Find where the given text appears and provide that cell's center as (X, Y) coordinate. 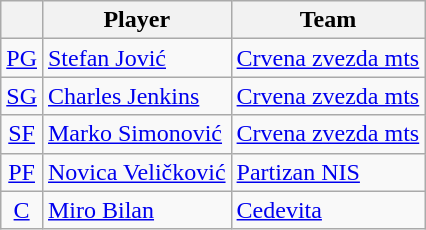
Cedevita (328, 210)
Marko Simonović (136, 134)
Miro Bilan (136, 210)
PF (22, 172)
Stefan Jović (136, 58)
Player (136, 20)
C (22, 210)
PG (22, 58)
SG (22, 96)
Partizan NIS (328, 172)
SF (22, 134)
Team (328, 20)
Novica Veličković (136, 172)
Charles Jenkins (136, 96)
